Capture the cell that displays the provided text and extract its [x, y] central coordinate. 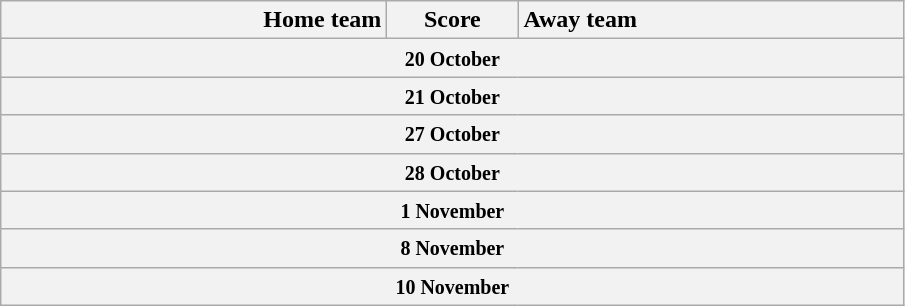
Score [452, 20]
28 October [452, 172]
Away team [711, 20]
21 October [452, 96]
10 November [452, 286]
8 November [452, 248]
20 October [452, 58]
27 October [452, 134]
Home team [194, 20]
1 November [452, 210]
